Capture the cell that displays the provided text and extract its (x, y) central coordinate. 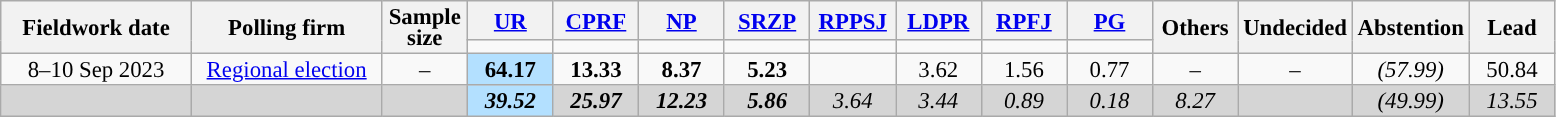
3.62 (939, 70)
0.77 (1110, 70)
UR (511, 20)
13.33 (596, 70)
8–10 Sep 2023 (96, 70)
13.55 (1512, 101)
LDPR (939, 20)
(57.99) (1410, 70)
50.84 (1512, 70)
5.86 (767, 101)
NP (682, 20)
CPRF (596, 20)
Fieldwork date (96, 28)
Polling firm (286, 28)
Samplesize (425, 28)
Lead (1512, 28)
Others (1195, 28)
Undecided (1295, 28)
(49.99) (1410, 101)
RPPSJ (853, 20)
39.52 (511, 101)
5.23 (767, 70)
8.37 (682, 70)
Regional election (286, 70)
RPFJ (1024, 20)
8.27 (1195, 101)
PG (1110, 20)
SRZP (767, 20)
Abstention (1410, 28)
0.18 (1110, 101)
64.17 (511, 70)
3.44 (939, 101)
25.97 (596, 101)
0.89 (1024, 101)
12.23 (682, 101)
3.64 (853, 101)
1.56 (1024, 70)
